Detect which cell encompasses the target text, then output its [x, y] center coordinate. 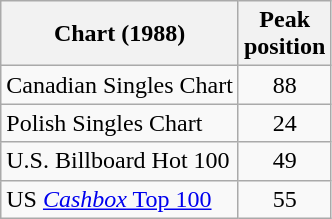
55 [284, 199]
Polish Singles Chart [120, 123]
U.S. Billboard Hot 100 [120, 161]
88 [284, 85]
Peakposition [284, 34]
US Cashbox Top 100 [120, 199]
49 [284, 161]
Chart (1988) [120, 34]
24 [284, 123]
Canadian Singles Chart [120, 85]
